For the text-containing cell, return its midpoint in [x, y] coordinate format. 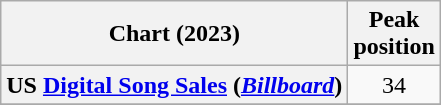
34 [394, 85]
US Digital Song Sales (Billboard) [174, 85]
Chart (2023) [174, 34]
Peakposition [394, 34]
